Detect which cell encompasses the target text, then output its (x, y) center coordinate. 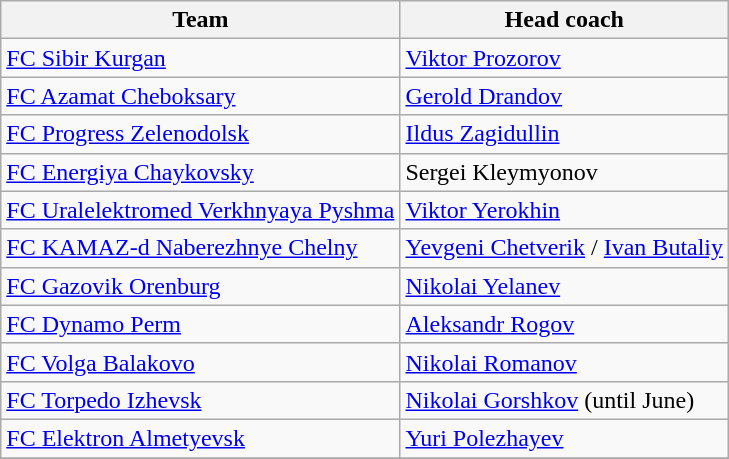
Gerold Drandov (564, 96)
Team (200, 20)
FC Torpedo Izhevsk (200, 400)
Head coach (564, 20)
FC Volga Balakovo (200, 362)
FC Azamat Cheboksary (200, 96)
FC Sibir Kurgan (200, 58)
Yuri Polezhayev (564, 438)
Aleksandr Rogov (564, 324)
FC Progress Zelenodolsk (200, 134)
Sergei Kleymyonov (564, 172)
Nikolai Yelanev (564, 286)
Nikolai Romanov (564, 362)
FC Gazovik Orenburg (200, 286)
FC KAMAZ-d Naberezhnye Chelny (200, 248)
FC Uralelektromed Verkhnyaya Pyshma (200, 210)
Nikolai Gorshkov (until June) (564, 400)
FC Energiya Chaykovsky (200, 172)
Viktor Prozorov (564, 58)
FC Dynamo Perm (200, 324)
Ildus Zagidullin (564, 134)
Yevgeni Chetverik / Ivan Butaliy (564, 248)
FC Elektron Almetyevsk (200, 438)
Viktor Yerokhin (564, 210)
